Capture the cell that displays the provided text and extract its [x, y] central coordinate. 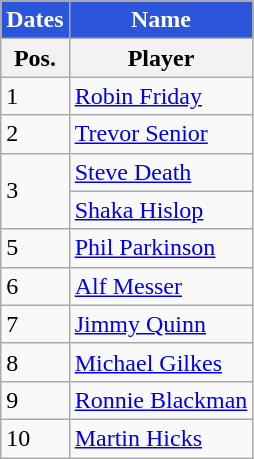
2 [35, 134]
Shaka Hislop [161, 210]
Robin Friday [161, 96]
Martin Hicks [161, 438]
Michael Gilkes [161, 362]
Trevor Senior [161, 134]
10 [35, 438]
Steve Death [161, 172]
Jimmy Quinn [161, 324]
Player [161, 58]
Pos. [35, 58]
Name [161, 20]
6 [35, 286]
Phil Parkinson [161, 248]
9 [35, 400]
1 [35, 96]
7 [35, 324]
8 [35, 362]
Alf Messer [161, 286]
5 [35, 248]
Dates [35, 20]
Ronnie Blackman [161, 400]
3 [35, 191]
